Detect which cell encompasses the target text, then output its (X, Y) center coordinate. 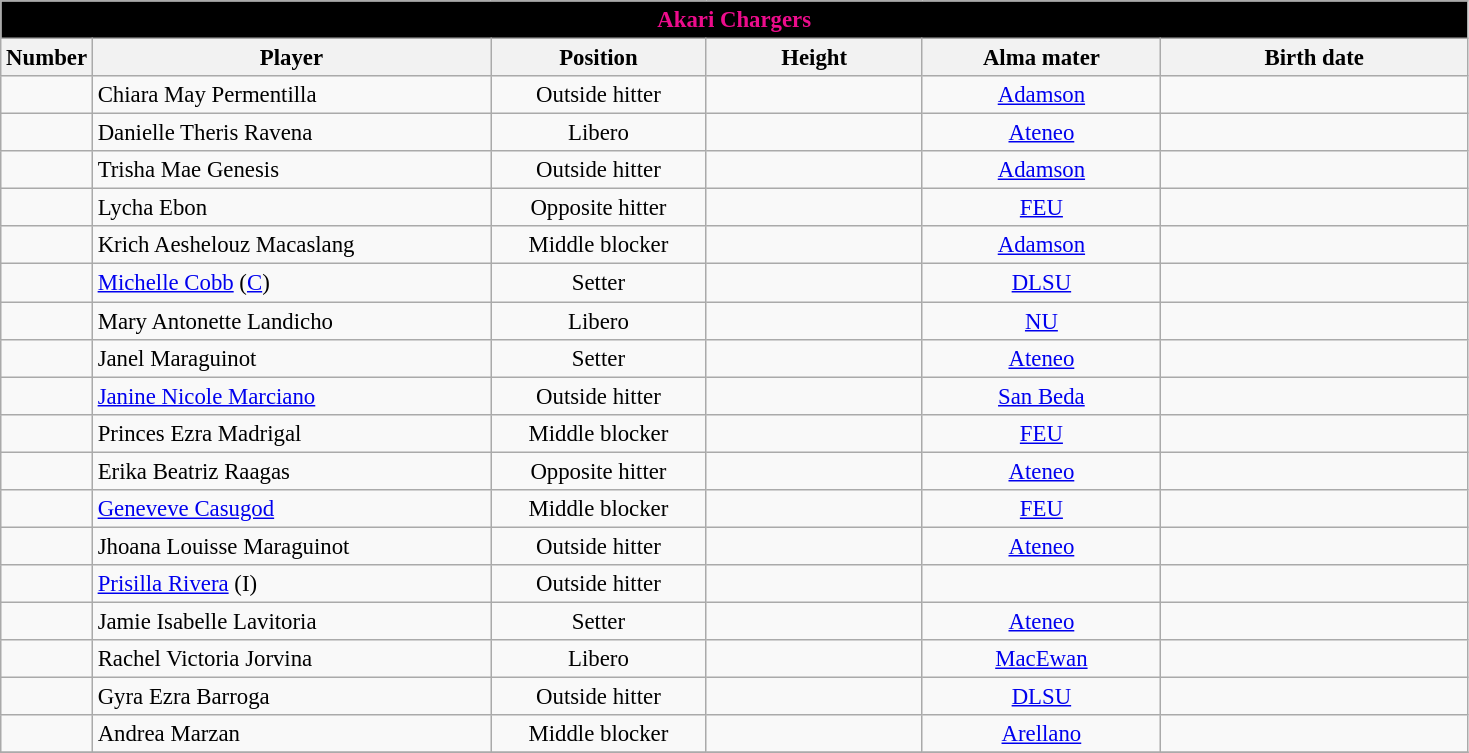
Position (599, 58)
Andrea Marzan (291, 734)
Geneveve Casugod (291, 509)
Akari Chargers (734, 20)
Erika Beatriz Raagas (291, 471)
Arellano (1042, 734)
NU (1042, 321)
Jhoana Louisse Maraguinot (291, 546)
Lycha Ebon (291, 208)
Janine Nicole Marciano (291, 396)
Princes Ezra Madrigal (291, 433)
MacEwan (1042, 659)
San Beda (1042, 396)
Alma mater (1042, 58)
Mary Antonette Landicho (291, 321)
Janel Maraguinot (291, 358)
Player (291, 58)
Michelle Cobb (C) (291, 283)
Birth date (1314, 58)
Krich Aeshelouz Macaslang (291, 245)
Height (814, 58)
Gyra Ezra Barroga (291, 697)
Jamie Isabelle Lavitoria (291, 621)
Trisha Mae Genesis (291, 170)
Prisilla Rivera (I) (291, 584)
Number (47, 58)
Rachel Victoria Jorvina (291, 659)
Chiara May Permentilla (291, 95)
Danielle Theris Ravena (291, 133)
